Output the (x, y) coordinate of the center of the cell containing the given text.  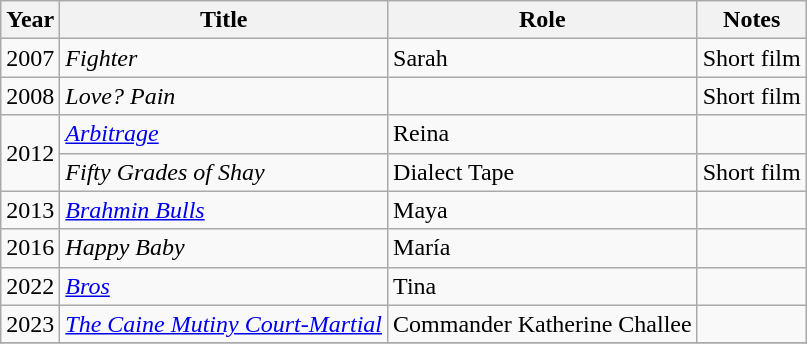
2007 (30, 58)
María (543, 248)
Reina (543, 134)
Love? Pain (224, 96)
Maya (543, 210)
2023 (30, 324)
Dialect Tape (543, 172)
Fifty Grades of Shay (224, 172)
Commander Katherine Challee (543, 324)
2022 (30, 286)
Arbitrage (224, 134)
Happy Baby (224, 248)
2013 (30, 210)
Year (30, 20)
Role (543, 20)
Fighter (224, 58)
Brahmin Bulls (224, 210)
2012 (30, 153)
2008 (30, 96)
Notes (752, 20)
The Caine Mutiny Court-Martial (224, 324)
2016 (30, 248)
Tina (543, 286)
Sarah (543, 58)
Title (224, 20)
Bros (224, 286)
